From the cell containing the given text, extract its center point as (x, y) coordinate. 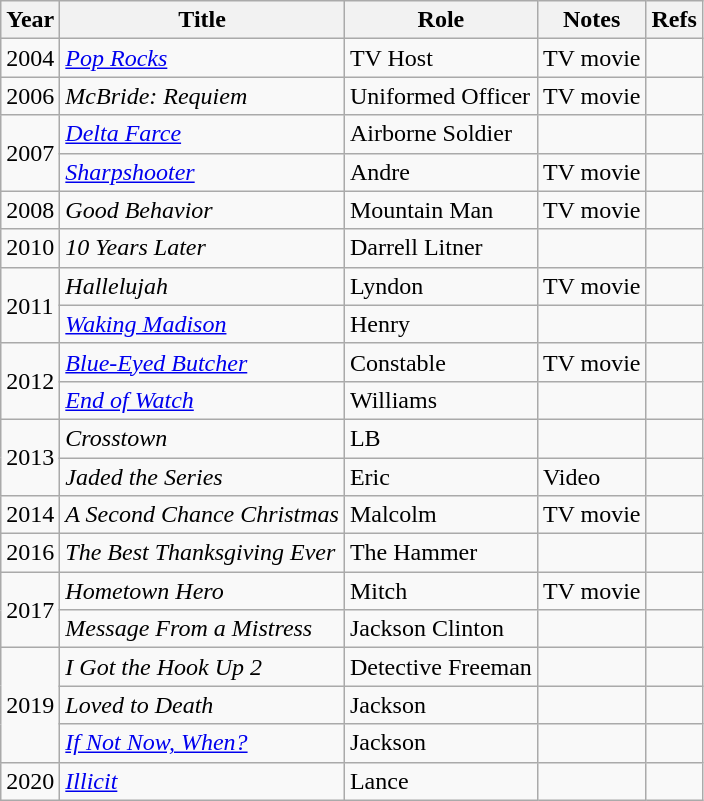
Jackson Clinton (440, 629)
Hallelujah (202, 286)
Year (30, 20)
Mountain Man (440, 210)
2006 (30, 96)
2004 (30, 58)
2020 (30, 781)
Blue-Eyed Butcher (202, 362)
10 Years Later (202, 248)
Constable (440, 362)
2012 (30, 381)
2008 (30, 210)
The Best Thanksgiving Ever (202, 553)
McBride: Requiem (202, 96)
If Not Now, When? (202, 743)
Hometown Hero (202, 591)
Refs (674, 20)
Sharpshooter (202, 172)
Delta Farce (202, 134)
Illicit (202, 781)
Notes (592, 20)
Detective Freeman (440, 667)
Waking Madison (202, 324)
Williams (440, 400)
Andre (440, 172)
2016 (30, 553)
Jaded the Series (202, 477)
Loved to Death (202, 705)
2007 (30, 153)
Lyndon (440, 286)
Lance (440, 781)
Video (592, 477)
Crosstown (202, 438)
Henry (440, 324)
2017 (30, 610)
The Hammer (440, 553)
Airborne Soldier (440, 134)
Eric (440, 477)
2019 (30, 705)
Good Behavior (202, 210)
2011 (30, 305)
TV Host (440, 58)
2013 (30, 457)
Title (202, 20)
Darrell Litner (440, 248)
2014 (30, 515)
Role (440, 20)
LB (440, 438)
Mitch (440, 591)
Malcolm (440, 515)
Pop Rocks (202, 58)
I Got the Hook Up 2 (202, 667)
Uniformed Officer (440, 96)
Message From a Mistress (202, 629)
2010 (30, 248)
End of Watch (202, 400)
A Second Chance Christmas (202, 515)
